Determine the [X, Y] coordinate at the center of the cell enclosing the given text.  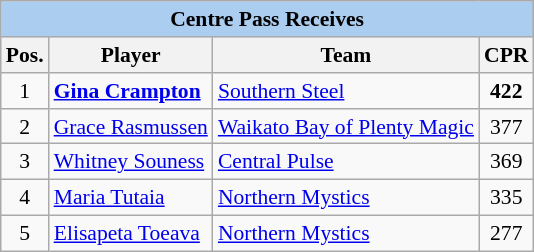
4 [25, 197]
369 [506, 162]
Whitney Souness [131, 162]
Elisapeta Toeava [131, 233]
277 [506, 233]
335 [506, 197]
377 [506, 126]
Waikato Bay of Plenty Magic [346, 126]
Player [131, 55]
1 [25, 91]
Gina Crampton [131, 91]
CPR [506, 55]
422 [506, 91]
Central Pulse [346, 162]
Pos. [25, 55]
Maria Tutaia [131, 197]
2 [25, 126]
Grace Rasmussen [131, 126]
Team [346, 55]
5 [25, 233]
3 [25, 162]
Centre Pass Receives [268, 19]
Southern Steel [346, 91]
